Return (x, y) of the center of cell containing provided text 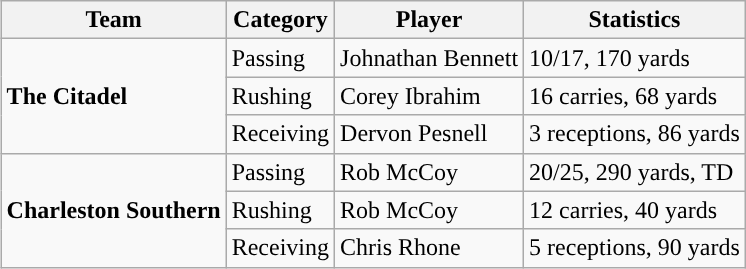
10/17, 170 yards (635, 58)
5 receptions, 90 yards (635, 248)
Corey Ibrahim (430, 96)
Chris Rhone (430, 248)
Charleston Southern (114, 210)
Dervon Pesnell (430, 134)
Player (430, 20)
3 receptions, 86 yards (635, 134)
Team (114, 20)
Statistics (635, 20)
16 carries, 68 yards (635, 96)
Johnathan Bennett (430, 58)
Category (280, 20)
12 carries, 40 yards (635, 210)
20/25, 290 yards, TD (635, 172)
The Citadel (114, 96)
